Locate the cell with the specified text and output its (x, y) center coordinate. 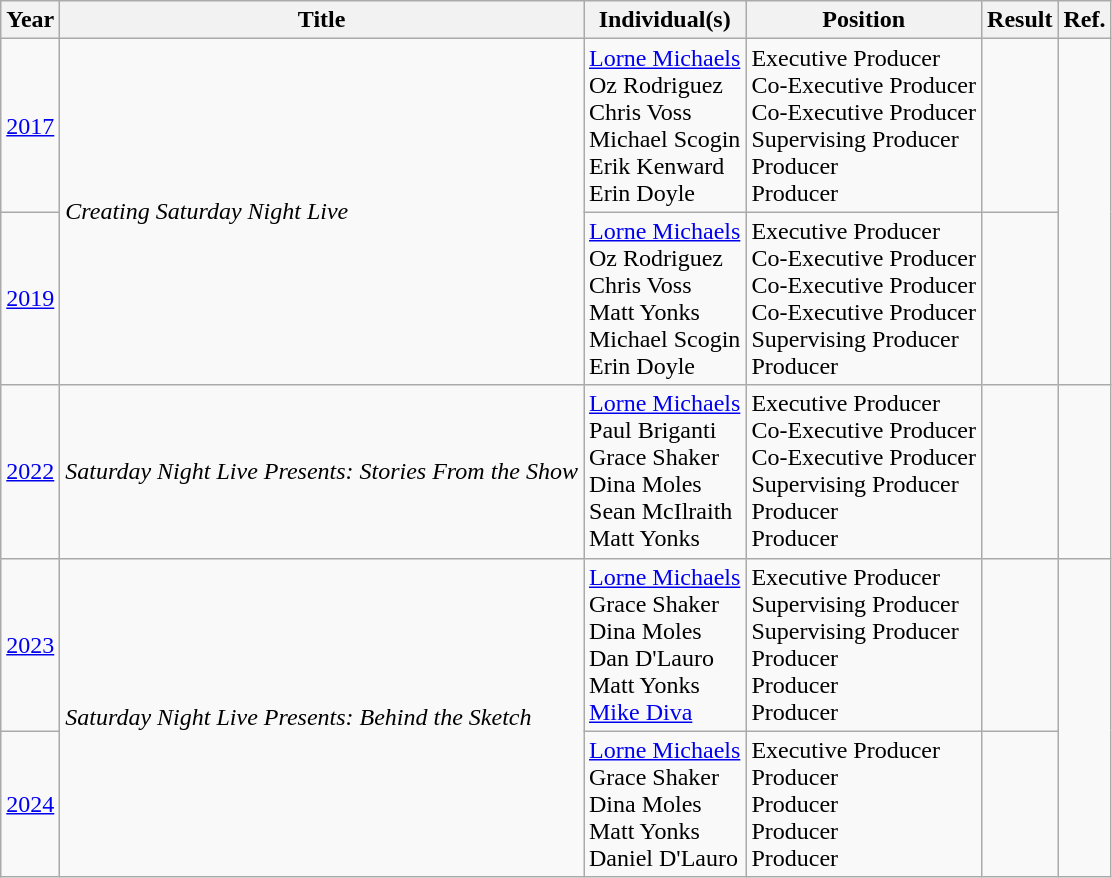
Lorne Michaels Oz Rodriguez Chris Voss Michael Scogin Erik Kenward Erin Doyle (665, 126)
Executive Producer Supervising Producer Supervising Producer Producer Producer Producer (864, 644)
Title (322, 20)
Saturday Night Live Presents: Stories From the Show (322, 472)
Executive Producer Producer Producer Producer Producer (864, 804)
Year (30, 20)
Ref. (1084, 20)
2023 (30, 644)
Result (1020, 20)
2019 (30, 298)
2017 (30, 126)
Individual(s) (665, 20)
Saturday Night Live Presents: Behind the Sketch (322, 718)
Lorne Michaels Oz Rodriguez Chris Voss Matt Yonks Michael Scogin Erin Doyle (665, 298)
Lorne Michaels Paul Briganti Grace Shaker Dina Moles Sean McIlraith Matt Yonks (665, 472)
Creating Saturday Night Live (322, 212)
Lorne Michaels Grace Shaker Dina Moles Dan D'Lauro Matt Yonks Mike Diva (665, 644)
2022 (30, 472)
Position (864, 20)
Lorne Michaels Grace Shaker Dina Moles Matt Yonks Daniel D'Lauro (665, 804)
Executive Producer Co-Executive Producer Co-Executive Producer Co-Executive Producer Supervising Producer Producer (864, 298)
2024 (30, 804)
